Find where the given text appears and provide that cell's center as (X, Y) coordinate. 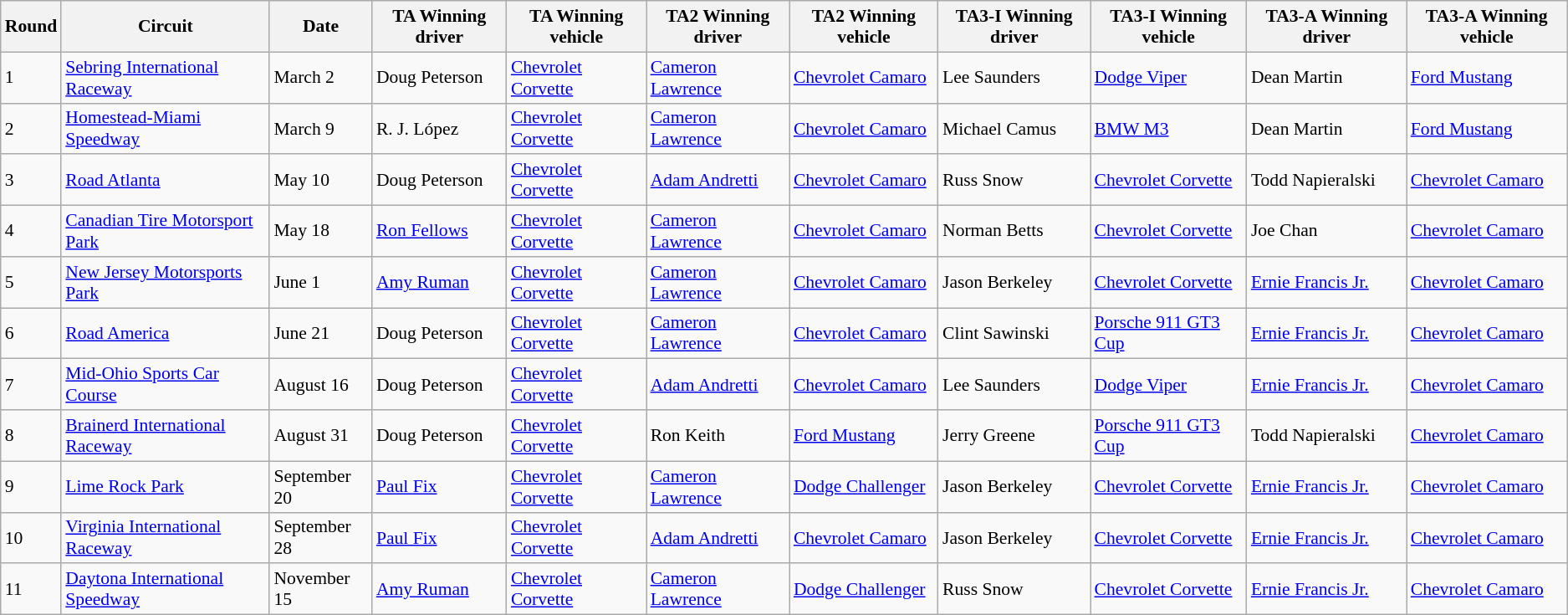
TA2 Winning driver (718, 27)
Clint Sawinski (1014, 333)
September 20 (321, 487)
5 (32, 283)
May 10 (321, 181)
Round (32, 27)
TA Winning driver (440, 27)
Lime Rock Park (166, 487)
6 (32, 333)
Ron Keith (718, 435)
Circuit (166, 27)
Jerry Greene (1014, 435)
Sebring International Raceway (166, 77)
4 (32, 231)
2 (32, 129)
May 18 (321, 231)
August 16 (321, 385)
9 (32, 487)
TA3-A Winning driver (1326, 27)
Canadian Tire Motorsport Park (166, 231)
R. J. López (440, 129)
August 31 (321, 435)
Michael Camus (1014, 129)
3 (32, 181)
11 (32, 589)
Homestead-Miami Speedway (166, 129)
Daytona International Speedway (166, 589)
September 28 (321, 537)
March 9 (321, 129)
Ron Fellows (440, 231)
BMW M3 (1169, 129)
Brainerd International Raceway (166, 435)
March 2 (321, 77)
Norman Betts (1014, 231)
8 (32, 435)
Road Atlanta (166, 181)
Date (321, 27)
Road America (166, 333)
June 21 (321, 333)
Virginia International Raceway (166, 537)
Mid-Ohio Sports Car Course (166, 385)
TA2 Winning vehicle (864, 27)
November 15 (321, 589)
New Jersey Motorsports Park (166, 283)
TA3-A Winning vehicle (1487, 27)
Joe Chan (1326, 231)
1 (32, 77)
10 (32, 537)
June 1 (321, 283)
TA3-I Winning vehicle (1169, 27)
TA Winning vehicle (577, 27)
7 (32, 385)
TA3-I Winning driver (1014, 27)
